Locate the cell with the specified text and output its (x, y) center coordinate. 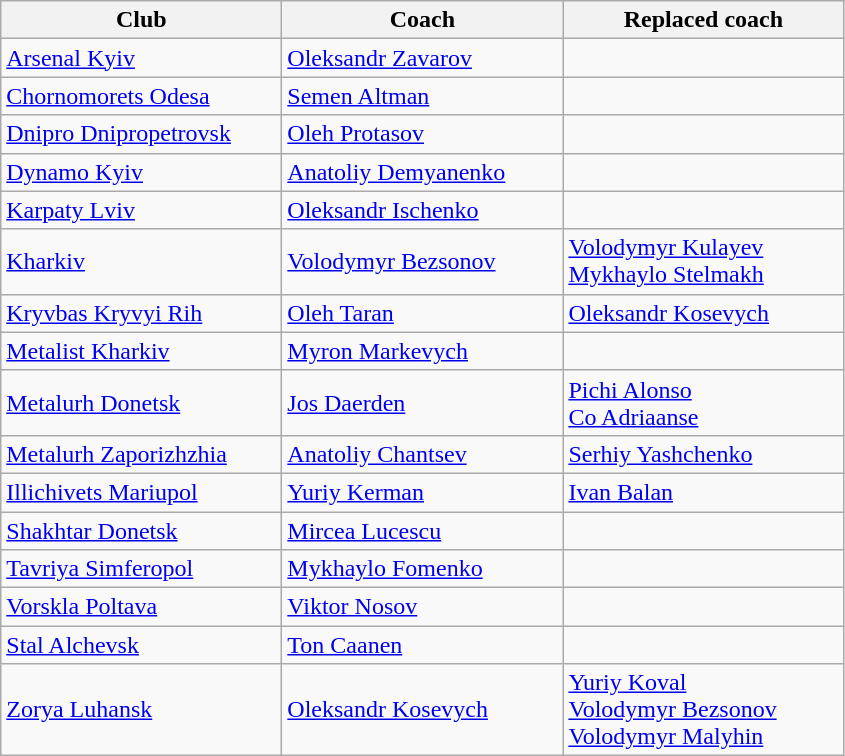
Arsenal Kyiv (142, 58)
Pichi Alonso Co Adriaanse (704, 402)
Mircea Lucescu (422, 531)
Oleksandr Ischenko (422, 210)
Yuriy Kerman (422, 492)
Yuriy Koval Volodymyr Bezsonov Volodymyr Malyhin (704, 710)
Ton Caanen (422, 645)
Volodymyr Kulayev Mykhaylo Stelmakh (704, 262)
Karpaty Lviv (142, 210)
Kryvbas Kryvyi Rih (142, 313)
Chornomorets Odesa (142, 96)
Anatoliy Chantsev (422, 454)
Replaced coach (704, 20)
Zorya Luhansk (142, 710)
Oleh Protasov (422, 134)
Semen Altman (422, 96)
Oleksandr Zavarov (422, 58)
Serhiy Yashchenko (704, 454)
Dnipro Dnipropetrovsk (142, 134)
Metalurh Zaporizhzhia (142, 454)
Dynamo Kyiv (142, 172)
Metalist Kharkiv (142, 351)
Shakhtar Donetsk (142, 531)
Club (142, 20)
Kharkiv (142, 262)
Jos Daerden (422, 402)
Viktor Nosov (422, 607)
Tavriya Simferopol (142, 569)
Mykhaylo Fomenko (422, 569)
Illichivets Mariupol (142, 492)
Volodymyr Bezsonov (422, 262)
Vorskla Poltava (142, 607)
Myron Markevych (422, 351)
Stal Alchevsk (142, 645)
Metalurh Donetsk (142, 402)
Anatoliy Demyanenko (422, 172)
Coach (422, 20)
Oleh Taran (422, 313)
Ivan Balan (704, 492)
